From the cell containing the given text, extract its center point as [X, Y] coordinate. 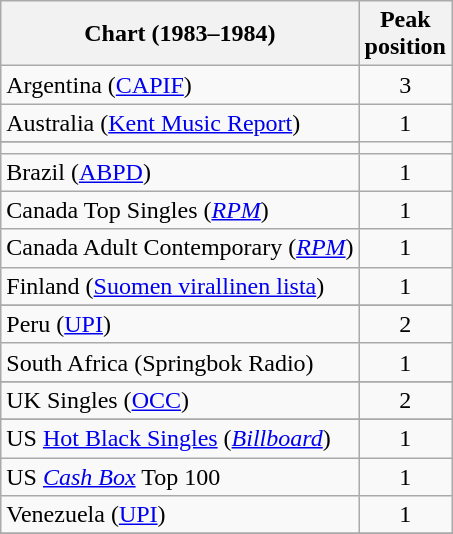
Canada Adult Contemporary (RPM) [180, 248]
Chart (1983–1984) [180, 34]
Peakposition [405, 34]
3 [405, 85]
US Cash Box Top 100 [180, 477]
Finland (Suomen virallinen lista) [180, 286]
Argentina (CAPIF) [180, 85]
US Hot Black Singles (Billboard) [180, 438]
Venezuela (UPI) [180, 515]
South Africa (Springbok Radio) [180, 362]
UK Singles (OCC) [180, 400]
Peru (UPI) [180, 324]
Australia (Kent Music Report) [180, 123]
Brazil (ABPD) [180, 172]
Canada Top Singles (RPM) [180, 210]
